From the cell containing the given text, extract its center point as [x, y] coordinate. 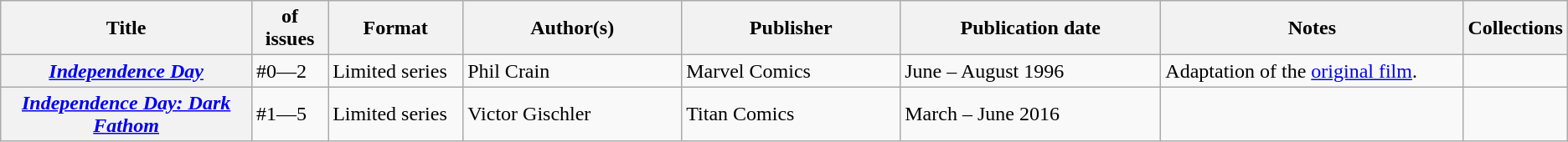
Publication date [1030, 28]
Victor Gischler [573, 114]
March – June 2016 [1030, 114]
Notes [1312, 28]
Independence Day: Dark Fathom [126, 114]
Independence Day [126, 71]
June – August 1996 [1030, 71]
Phil Crain [573, 71]
Titan Comics [791, 114]
Collections [1515, 28]
Author(s) [573, 28]
#0—2 [290, 71]
Marvel Comics [791, 71]
Publisher [791, 28]
of issues [290, 28]
Title [126, 28]
Format [395, 28]
Adaptation of the original film. [1312, 71]
#1—5 [290, 114]
